Capture the cell that displays the provided text and extract its (x, y) central coordinate. 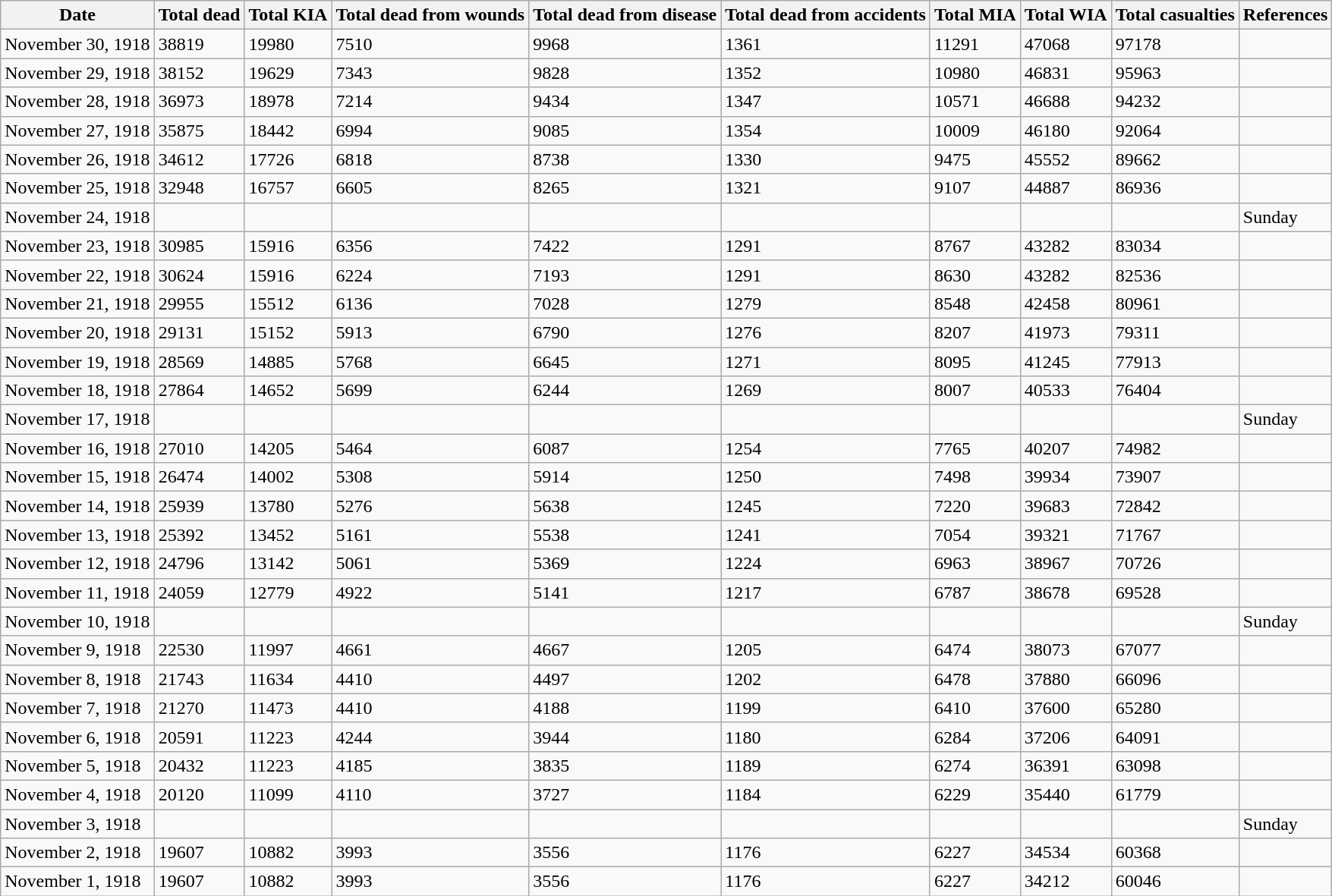
6790 (625, 332)
5638 (625, 506)
37600 (1066, 708)
8548 (975, 303)
46180 (1066, 130)
29955 (199, 303)
4922 (430, 593)
November 8, 1918 (77, 679)
14205 (288, 448)
38967 (1066, 564)
November 10, 1918 (77, 621)
5308 (430, 477)
November 24, 1918 (77, 217)
1354 (826, 130)
1321 (826, 188)
November 26, 1918 (77, 159)
61779 (1175, 794)
69528 (1175, 593)
44887 (1066, 188)
38819 (199, 44)
34534 (1066, 853)
November 5, 1918 (77, 766)
36973 (199, 102)
References (1286, 15)
6244 (625, 391)
November 22, 1918 (77, 275)
79311 (1175, 332)
6274 (975, 766)
65280 (1175, 708)
November 4, 1918 (77, 794)
7220 (975, 506)
18978 (288, 102)
70726 (1175, 564)
5538 (625, 535)
5141 (625, 593)
9107 (975, 188)
17726 (288, 159)
45552 (1066, 159)
1254 (826, 448)
Date (77, 15)
7422 (625, 246)
40533 (1066, 391)
4667 (625, 650)
November 13, 1918 (77, 535)
November 6, 1918 (77, 737)
3835 (625, 766)
12779 (288, 593)
November 7, 1918 (77, 708)
27864 (199, 391)
9434 (625, 102)
November 1, 1918 (77, 882)
20432 (199, 766)
7028 (625, 303)
14652 (288, 391)
November 11, 1918 (77, 593)
86936 (1175, 188)
1352 (826, 73)
74982 (1175, 448)
19980 (288, 44)
November 17, 1918 (77, 420)
11997 (288, 650)
7214 (430, 102)
83034 (1175, 246)
8265 (625, 188)
15512 (288, 303)
72842 (1175, 506)
24796 (199, 564)
Total casualties (1175, 15)
November 12, 1918 (77, 564)
30985 (199, 246)
5914 (625, 477)
10980 (975, 73)
30624 (199, 275)
5464 (430, 448)
66096 (1175, 679)
November 30, 1918 (77, 44)
7343 (430, 73)
39683 (1066, 506)
63098 (1175, 766)
13780 (288, 506)
1347 (826, 102)
November 15, 1918 (77, 477)
6224 (430, 275)
32948 (199, 188)
5061 (430, 564)
6605 (430, 188)
40207 (1066, 448)
89662 (1175, 159)
6787 (975, 593)
7498 (975, 477)
Total dead from disease (625, 15)
35440 (1066, 794)
1224 (826, 564)
25392 (199, 535)
7765 (975, 448)
November 2, 1918 (77, 853)
November 28, 1918 (77, 102)
14885 (288, 362)
November 16, 1918 (77, 448)
1199 (826, 708)
6818 (430, 159)
5913 (430, 332)
November 29, 1918 (77, 73)
21743 (199, 679)
1241 (826, 535)
7193 (625, 275)
1245 (826, 506)
8207 (975, 332)
71767 (1175, 535)
41973 (1066, 332)
November 21, 1918 (77, 303)
6356 (430, 246)
47068 (1066, 44)
76404 (1175, 391)
4497 (625, 679)
80961 (1175, 303)
20120 (199, 794)
5369 (625, 564)
1279 (826, 303)
4661 (430, 650)
Total MIA (975, 15)
20591 (199, 737)
34212 (1066, 882)
1189 (826, 766)
46831 (1066, 73)
1276 (826, 332)
11291 (975, 44)
1330 (826, 159)
60046 (1175, 882)
27010 (199, 448)
6229 (975, 794)
9085 (625, 130)
Total dead from wounds (430, 15)
11473 (288, 708)
1361 (826, 44)
92064 (1175, 130)
Total KIA (288, 15)
21270 (199, 708)
42458 (1066, 303)
November 20, 1918 (77, 332)
95963 (1175, 73)
November 3, 1918 (77, 823)
7510 (430, 44)
5161 (430, 535)
3944 (625, 737)
6645 (625, 362)
9968 (625, 44)
34612 (199, 159)
29131 (199, 332)
November 19, 1918 (77, 362)
Total dead (199, 15)
November 14, 1918 (77, 506)
22530 (199, 650)
38678 (1066, 593)
6136 (430, 303)
6087 (625, 448)
4110 (430, 794)
46688 (1066, 102)
38152 (199, 73)
18442 (288, 130)
64091 (1175, 737)
5768 (430, 362)
1184 (826, 794)
1271 (826, 362)
Total dead from accidents (826, 15)
24059 (199, 593)
Total WIA (1066, 15)
6474 (975, 650)
97178 (1175, 44)
37880 (1066, 679)
8767 (975, 246)
11099 (288, 794)
8095 (975, 362)
8007 (975, 391)
November 27, 1918 (77, 130)
28569 (199, 362)
82536 (1175, 275)
5699 (430, 391)
39321 (1066, 535)
8738 (625, 159)
4244 (430, 737)
15152 (288, 332)
36391 (1066, 766)
5276 (430, 506)
39934 (1066, 477)
10009 (975, 130)
41245 (1066, 362)
1202 (826, 679)
November 23, 1918 (77, 246)
35875 (199, 130)
6410 (975, 708)
1180 (826, 737)
11634 (288, 679)
6994 (430, 130)
60368 (1175, 853)
6284 (975, 737)
25939 (199, 506)
4188 (625, 708)
14002 (288, 477)
67077 (1175, 650)
38073 (1066, 650)
November 9, 1918 (77, 650)
7054 (975, 535)
37206 (1066, 737)
8630 (975, 275)
6478 (975, 679)
November 18, 1918 (77, 391)
9475 (975, 159)
26474 (199, 477)
1269 (826, 391)
13452 (288, 535)
3727 (625, 794)
9828 (625, 73)
77913 (1175, 362)
10571 (975, 102)
13142 (288, 564)
4185 (430, 766)
1205 (826, 650)
1250 (826, 477)
1217 (826, 593)
6963 (975, 564)
16757 (288, 188)
94232 (1175, 102)
73907 (1175, 477)
November 25, 1918 (77, 188)
19629 (288, 73)
